Capture the cell that displays the provided text and extract its (X, Y) central coordinate. 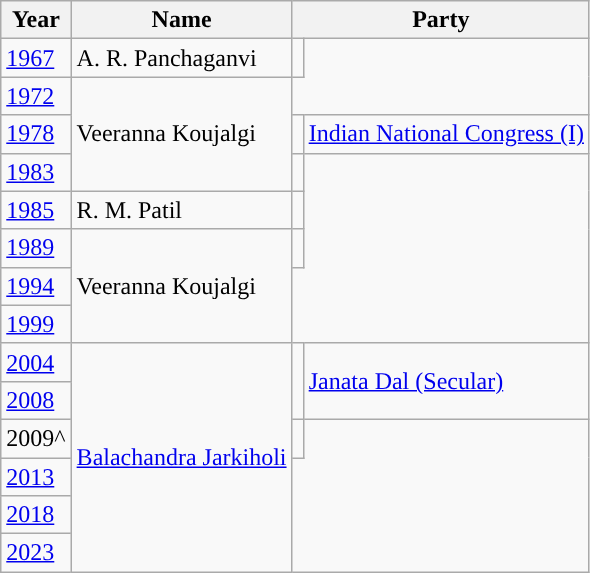
2008 (36, 400)
2018 (36, 515)
2013 (36, 477)
A. R. Panchaganvi (182, 58)
1983 (36, 172)
R. M. Patil (182, 210)
2009^ (36, 438)
1985 (36, 210)
Year (36, 20)
1978 (36, 134)
2004 (36, 362)
2023 (36, 553)
1989 (36, 248)
Party (440, 20)
Balachandra Jarkiholi (182, 457)
Indian National Congress (I) (446, 134)
1972 (36, 96)
Janata Dal (Secular) (446, 381)
Name (182, 20)
1967 (36, 58)
1999 (36, 324)
1994 (36, 286)
